Output the [X, Y] coordinate of the center of the cell containing the given text.  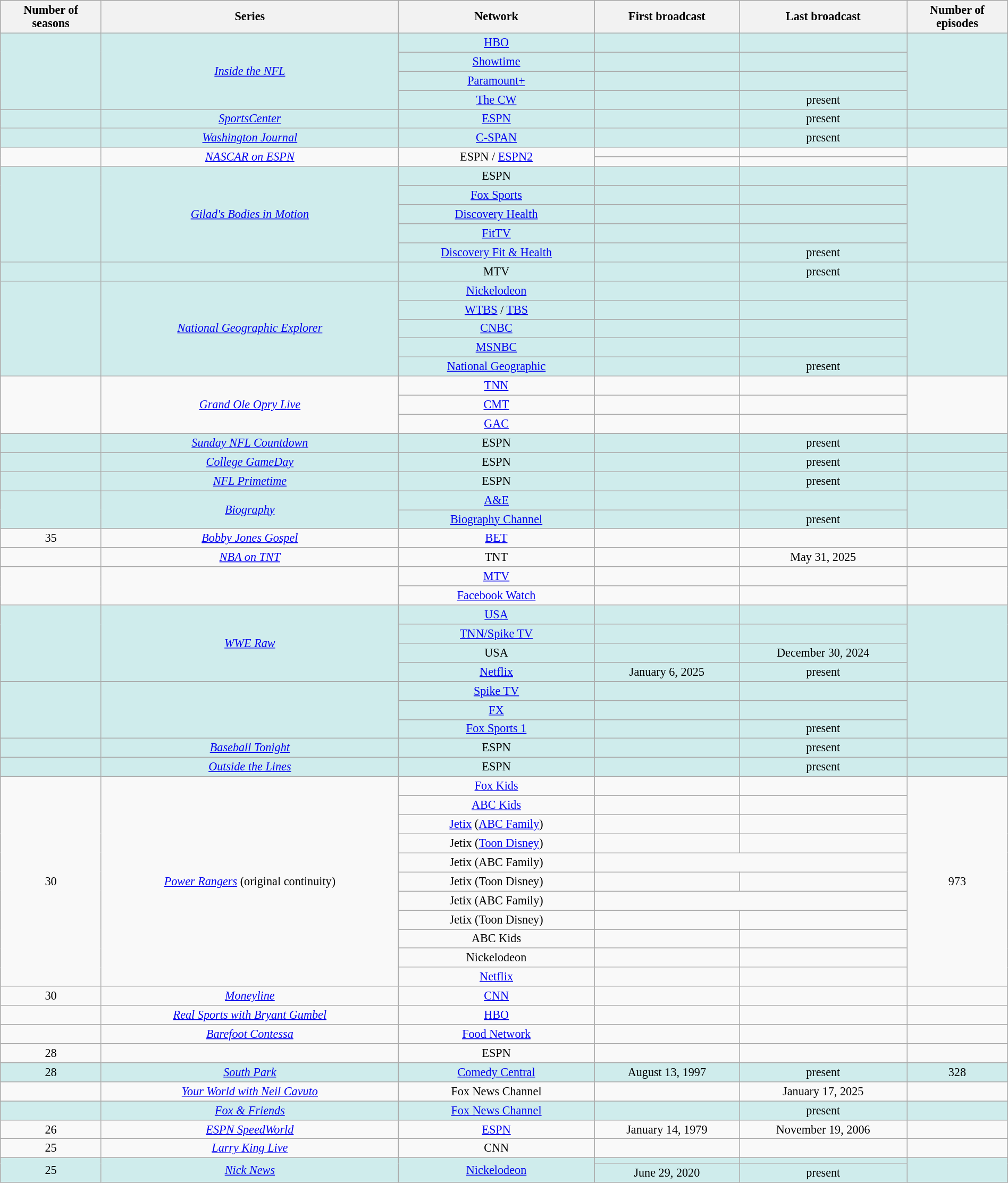
First broadcast [667, 17]
BET [496, 538]
Food Network [496, 1034]
GAC [496, 424]
August 13, 1997 [667, 1072]
FX [496, 710]
Discovery Fit & Health [496, 252]
Paramount+ [496, 81]
CMT [496, 405]
A&E [496, 500]
Outside the Lines [250, 767]
South Park [250, 1072]
FitTV [496, 233]
Moneyline [250, 996]
NASCAR on ESPN [250, 157]
Nick News [250, 1170]
Spike TV [496, 691]
Last broadcast [823, 17]
Bobby Jones Gospel [250, 538]
National Geographic [496, 367]
26 [51, 1129]
ESPN SpeedWorld [250, 1129]
National Geographic Explorer [250, 329]
NFL Primetime [250, 481]
CNBC [496, 329]
Fox Sports [496, 195]
Washington Journal [250, 138]
TNT [496, 557]
The CW [496, 99]
NBA on TNT [250, 557]
Biography [250, 510]
June 29, 2020 [667, 1173]
Showtime [496, 62]
TNN [496, 385]
Network [496, 17]
Baseball Tonight [250, 748]
WWE Raw [250, 643]
Sunday NFL Countdown [250, 443]
35 [51, 538]
January 14, 1979 [667, 1129]
973 [957, 881]
Real Sports with Bryant Gumbel [250, 1015]
Number ofseasons [51, 17]
Larry King Live [250, 1148]
Fox Kids [496, 786]
Your World with Neil Cavuto [250, 1091]
Discovery Health [496, 214]
Fox & Friends [250, 1110]
Gilad's Bodies in Motion [250, 214]
Comedy Central [496, 1072]
December 30, 2024 [823, 652]
November 19, 2006 [823, 1129]
C-SPAN [496, 138]
Fox Sports 1 [496, 729]
Grand Ole Opry Live [250, 405]
SportsCenter [250, 119]
Number ofepisodes [957, 17]
MSNBC [496, 348]
January 6, 2025 [667, 672]
WTBS / TBS [496, 309]
College GameDay [250, 462]
Facebook Watch [496, 595]
May 31, 2025 [823, 557]
Power Rangers (original continuity) [250, 881]
January 17, 2025 [823, 1091]
ESPN / ESPN2 [496, 157]
Biography Channel [496, 519]
Series [250, 17]
Barefoot Contessa [250, 1034]
328 [957, 1072]
Inside the NFL [250, 71]
TNN/Spike TV [496, 634]
